Search for the cell housing the specified text and yield its [X, Y] center coordinate. 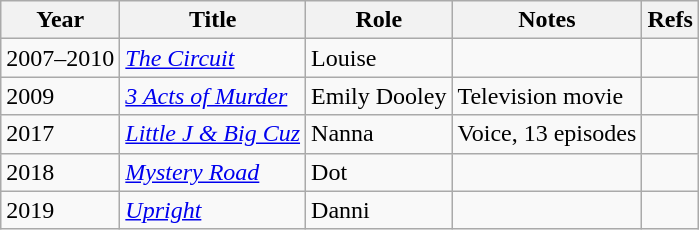
2017 [60, 134]
2018 [60, 172]
The Circuit [213, 58]
Dot [379, 172]
Refs [670, 20]
Television movie [547, 96]
3 Acts of Murder [213, 96]
Voice, 13 episodes [547, 134]
Upright [213, 210]
Louise [379, 58]
Emily Dooley [379, 96]
Nanna [379, 134]
Danni [379, 210]
Year [60, 20]
2007–2010 [60, 58]
Mystery Road [213, 172]
Notes [547, 20]
Title [213, 20]
2019 [60, 210]
Role [379, 20]
Little J & Big Cuz [213, 134]
2009 [60, 96]
